Provide the (x, y) coordinate of the cell's center where the given text is located.  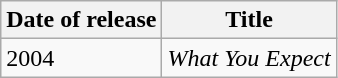
2004 (82, 58)
What You Expect (249, 58)
Title (249, 20)
Date of release (82, 20)
